Locate the cell with the specified text and output its (X, Y) center coordinate. 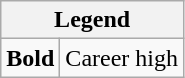
Bold (30, 58)
Career high (122, 58)
Legend (92, 20)
